Detect which cell encompasses the target text, then output its (x, y) center coordinate. 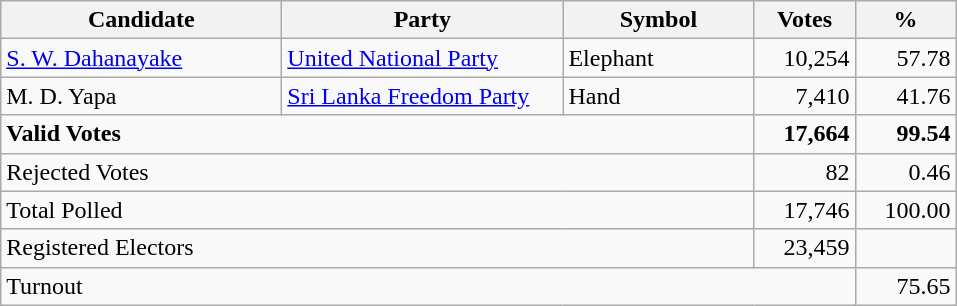
17,664 (804, 134)
7,410 (804, 96)
99.54 (906, 134)
41.76 (906, 96)
0.46 (906, 172)
75.65 (906, 286)
Registered Electors (378, 248)
Votes (804, 20)
United National Party (422, 58)
Elephant (658, 58)
57.78 (906, 58)
Valid Votes (378, 134)
Total Polled (378, 210)
17,746 (804, 210)
Rejected Votes (378, 172)
100.00 (906, 210)
% (906, 20)
82 (804, 172)
Sri Lanka Freedom Party (422, 96)
Symbol (658, 20)
23,459 (804, 248)
Turnout (428, 286)
Candidate (142, 20)
M. D. Yapa (142, 96)
10,254 (804, 58)
S. W. Dahanayake (142, 58)
Hand (658, 96)
Party (422, 20)
